Output the [x, y] coordinate of the center of the cell containing the given text.  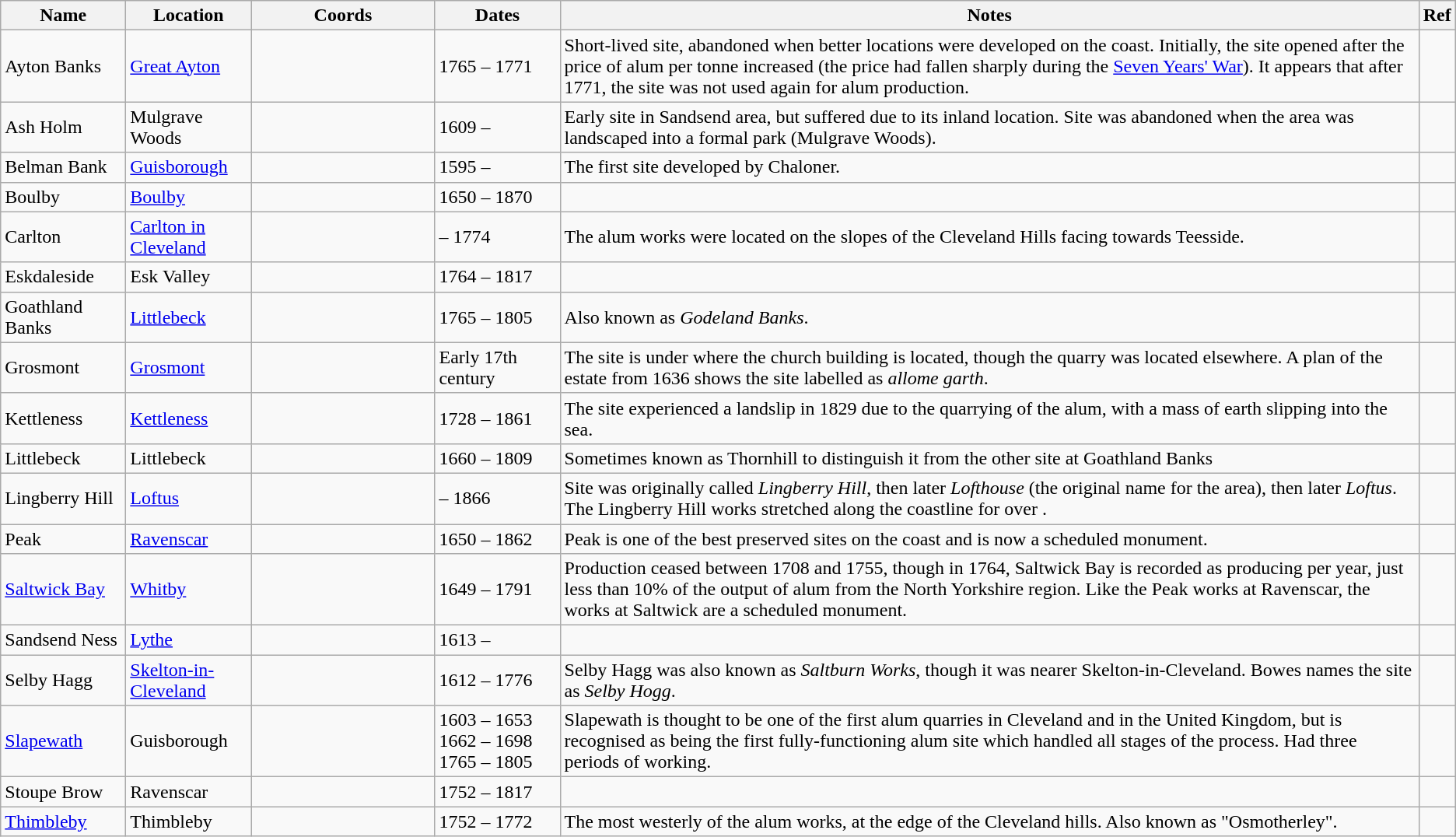
1650 – 1870 [498, 197]
1752 – 1817 [498, 792]
1764 – 1817 [498, 277]
1765 – 1771 [498, 66]
Ash Holm [64, 128]
Coords [343, 16]
Mulgrave Woods [188, 128]
Peak [64, 539]
Great Ayton [188, 66]
Eskdaleside [64, 277]
1603 – 16531662 – 16981765 – 1805 [498, 741]
The alum works were located on the slopes of the Cleveland Hills facing towards Teesside. [989, 236]
Skelton-in-Cleveland [188, 680]
Peak is one of the best preserved sites on the coast and is now a scheduled monument. [989, 539]
1613 – [498, 640]
Lingberry Hill [64, 498]
Whitby [188, 590]
Sometimes known as Thornhill to distinguish it from the other site at Goathland Banks [989, 458]
Slapewath [64, 741]
The first site developed by Chaloner. [989, 167]
1650 – 1862 [498, 539]
– 1866 [498, 498]
1660 – 1809 [498, 458]
– 1774 [498, 236]
The most westerly of the alum works, at the edge of the Cleveland hills. Also known as "Osmotherley". [989, 821]
Carlton in Cleveland [188, 236]
Selby Hagg [64, 680]
1765 – 1805 [498, 317]
1595 – [498, 167]
Carlton [64, 236]
Ref [1437, 16]
Loftus [188, 498]
1609 – [498, 128]
Belman Bank [64, 167]
Saltwick Bay [64, 590]
Name [64, 16]
The site experienced a landslip in 1829 due to the quarrying of the alum, with a mass of earth slipping into the sea. [989, 418]
1752 – 1772 [498, 821]
Ayton Banks [64, 66]
Goathland Banks [64, 317]
1649 – 1791 [498, 590]
Also known as Godeland Banks. [989, 317]
1612 – 1776 [498, 680]
Sandsend Ness [64, 640]
Selby Hagg was also known as Saltburn Works, though it was nearer Skelton-in-Cleveland. Bowes names the site as Selby Hogg. [989, 680]
1728 – 1861 [498, 418]
Dates [498, 16]
Stoupe Brow [64, 792]
Lythe [188, 640]
Esk Valley [188, 277]
Early 17th century [498, 367]
Location [188, 16]
Notes [989, 16]
